Search for the cell housing the specified text and yield its (x, y) center coordinate. 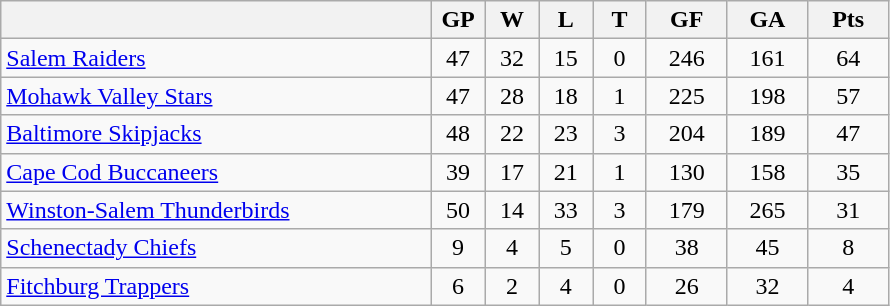
5 (566, 248)
L (566, 20)
50 (458, 210)
8 (848, 248)
189 (768, 134)
35 (848, 172)
15 (566, 58)
6 (458, 286)
265 (768, 210)
17 (512, 172)
GF (686, 20)
Cape Cod Buccaneers (216, 172)
45 (768, 248)
Mohawk Valley Stars (216, 96)
179 (686, 210)
Schenectady Chiefs (216, 248)
Winston-Salem Thunderbirds (216, 210)
9 (458, 248)
204 (686, 134)
Fitchburg Trappers (216, 286)
161 (768, 58)
23 (566, 134)
Salem Raiders (216, 58)
130 (686, 172)
GA (768, 20)
18 (566, 96)
64 (848, 58)
225 (686, 96)
39 (458, 172)
28 (512, 96)
W (512, 20)
158 (768, 172)
38 (686, 248)
22 (512, 134)
198 (768, 96)
48 (458, 134)
2 (512, 286)
57 (848, 96)
246 (686, 58)
26 (686, 286)
21 (566, 172)
14 (512, 210)
T (620, 20)
Pts (848, 20)
31 (848, 210)
GP (458, 20)
33 (566, 210)
Baltimore Skipjacks (216, 134)
